Return the [X, Y] coordinate for the center point of the cell that contains the specified text.  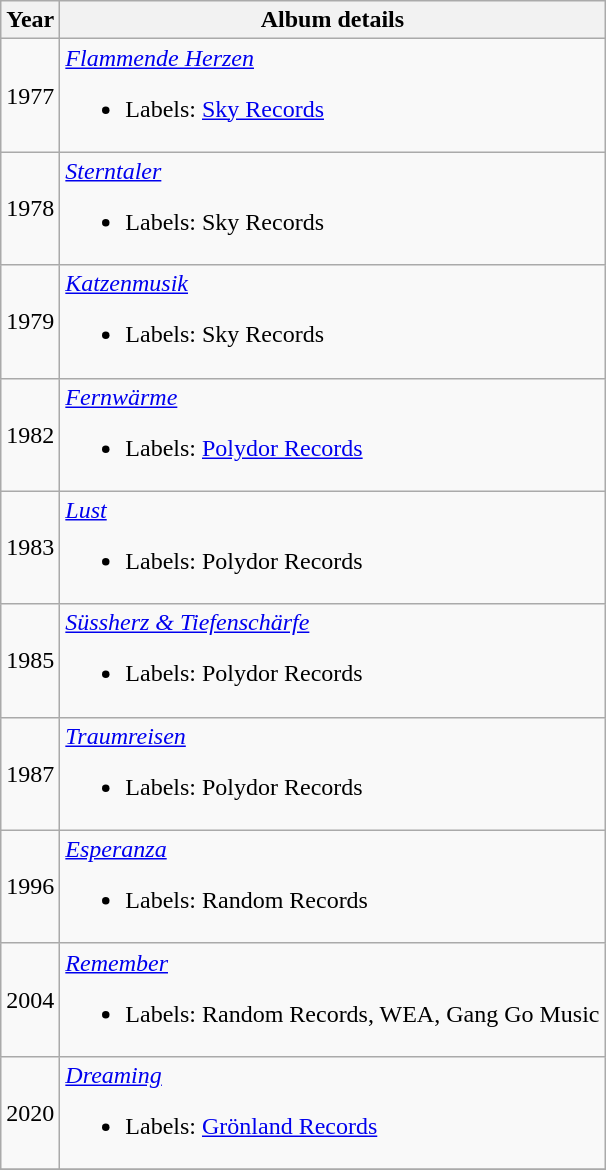
1978 [30, 208]
RememberLabels: Random Records, WEA, Gang Go Music [332, 1000]
DreamingLabels: Grönland Records [332, 1112]
Flammende HerzenLabels: Sky Records [332, 96]
KatzenmusikLabels: Sky Records [332, 322]
1985 [30, 660]
2020 [30, 1112]
TraumreisenLabels: Polydor Records [332, 774]
1987 [30, 774]
EsperanzaLabels: Random Records [332, 886]
1982 [30, 434]
Süssherz & TiefenschärfeLabels: Polydor Records [332, 660]
1983 [30, 548]
LustLabels: Polydor Records [332, 548]
Year [30, 20]
2004 [30, 1000]
1977 [30, 96]
SterntalerLabels: Sky Records [332, 208]
1979 [30, 322]
1996 [30, 886]
FernwärmeLabels: Polydor Records [332, 434]
Album details [332, 20]
